For the text-containing cell, return its midpoint in (x, y) coordinate format. 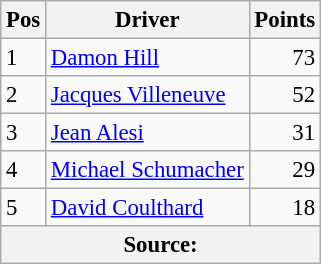
Jean Alesi (148, 133)
Points (284, 20)
2 (24, 95)
Pos (24, 20)
3 (24, 133)
Source: (161, 245)
1 (24, 58)
29 (284, 170)
Michael Schumacher (148, 170)
4 (24, 170)
Jacques Villeneuve (148, 95)
Driver (148, 20)
31 (284, 133)
52 (284, 95)
David Coulthard (148, 208)
5 (24, 208)
18 (284, 208)
Damon Hill (148, 58)
73 (284, 58)
